Identify which cell holds the provided text, then report its (x, y) central coordinate. 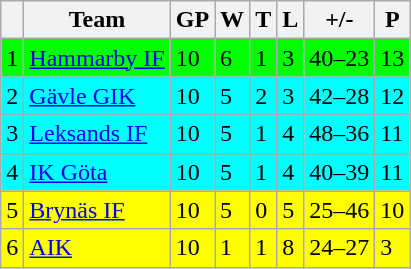
8 (290, 248)
40–39 (340, 172)
Hammarby IF (97, 58)
+/- (340, 20)
Leksands IF (97, 134)
GP (192, 20)
T (264, 20)
AIK (97, 248)
24–27 (340, 248)
Team (97, 20)
W (232, 20)
13 (392, 58)
42–28 (340, 96)
L (290, 20)
48–36 (340, 134)
P (392, 20)
40–23 (340, 58)
12 (392, 96)
25–46 (340, 210)
IK Göta (97, 172)
Brynäs IF (97, 210)
Gävle GIK (97, 96)
0 (264, 210)
